Provide the (X, Y) coordinate of the cell's center where the given text is located.  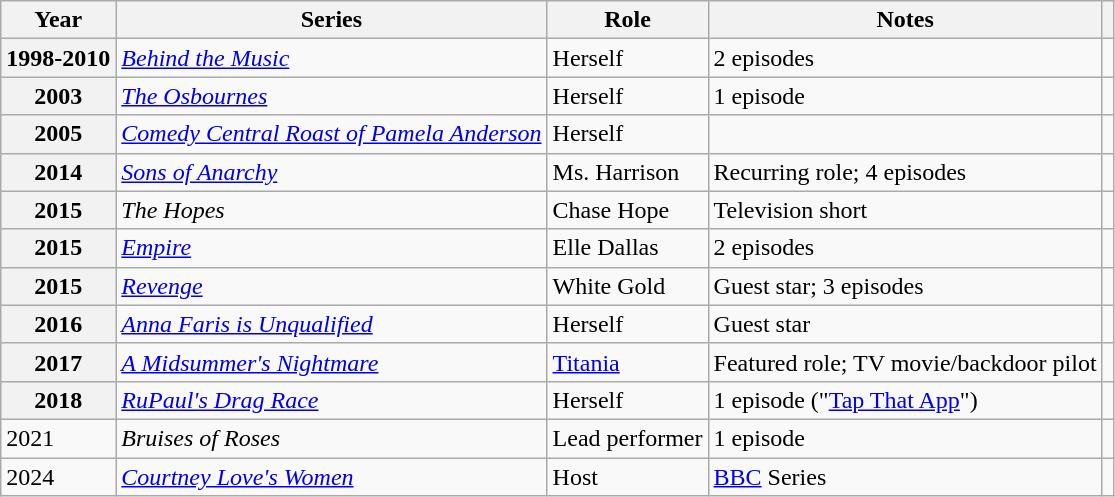
Ms. Harrison (628, 172)
Comedy Central Roast of Pamela Anderson (332, 134)
Bruises of Roses (332, 438)
A Midsummer's Nightmare (332, 362)
Elle Dallas (628, 248)
2016 (58, 324)
Recurring role; 4 episodes (905, 172)
Notes (905, 20)
White Gold (628, 286)
Anna Faris is Unqualified (332, 324)
Host (628, 477)
2017 (58, 362)
2014 (58, 172)
2021 (58, 438)
Courtney Love's Women (332, 477)
1 episode ("Tap That App") (905, 400)
BBC Series (905, 477)
Year (58, 20)
2018 (58, 400)
The Osbournes (332, 96)
Sons of Anarchy (332, 172)
Guest star; 3 episodes (905, 286)
2005 (58, 134)
Television short (905, 210)
Revenge (332, 286)
Empire (332, 248)
2003 (58, 96)
RuPaul's Drag Race (332, 400)
Chase Hope (628, 210)
Series (332, 20)
Behind the Music (332, 58)
Guest star (905, 324)
2024 (58, 477)
Role (628, 20)
1998-2010 (58, 58)
Lead performer (628, 438)
The Hopes (332, 210)
Titania (628, 362)
Featured role; TV movie/backdoor pilot (905, 362)
